Locate the cell with the specified text and output its [X, Y] center coordinate. 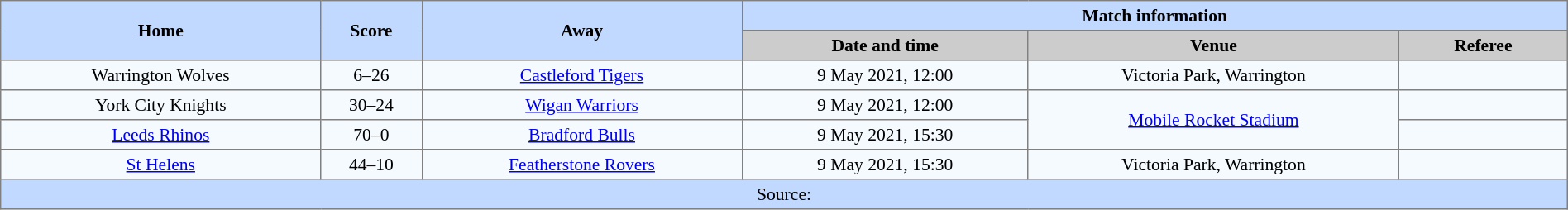
70–0 [371, 135]
Featherstone Rovers [582, 165]
Referee [1483, 45]
St Helens [160, 165]
Wigan Warriors [582, 105]
York City Knights [160, 105]
Source: [784, 194]
Score [371, 31]
30–24 [371, 105]
Warrington Wolves [160, 75]
Away [582, 31]
Leeds Rhinos [160, 135]
Home [160, 31]
Date and time [885, 45]
Bradford Bulls [582, 135]
Castleford Tigers [582, 75]
Match information [1154, 16]
44–10 [371, 165]
6–26 [371, 75]
Venue [1213, 45]
Mobile Rocket Stadium [1213, 120]
